Search for the cell housing the specified text and yield its (X, Y) center coordinate. 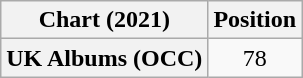
Position (255, 20)
Chart (2021) (104, 20)
UK Albums (OCC) (104, 58)
78 (255, 58)
